For the text-containing cell, return its midpoint in (X, Y) coordinate format. 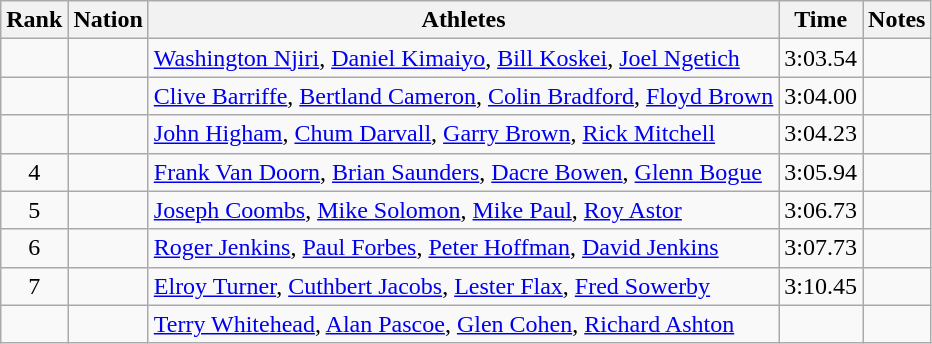
3:05.94 (821, 172)
John Higham, Chum Darvall, Garry Brown, Rick Mitchell (464, 134)
Washington Njiri, Daniel Kimaiyo, Bill Koskei, Joel Ngetich (464, 58)
Joseph Coombs, Mike Solomon, Mike Paul, Roy Astor (464, 210)
6 (34, 248)
Rank (34, 20)
7 (34, 286)
Roger Jenkins, Paul Forbes, Peter Hoffman, David Jenkins (464, 248)
Terry Whitehead, Alan Pascoe, Glen Cohen, Richard Ashton (464, 324)
3:03.54 (821, 58)
Athletes (464, 20)
3:04.23 (821, 134)
Clive Barriffe, Bertland Cameron, Colin Bradford, Floyd Brown (464, 96)
3:07.73 (821, 248)
Notes (897, 20)
Nation (108, 20)
5 (34, 210)
3:04.00 (821, 96)
4 (34, 172)
3:06.73 (821, 210)
Elroy Turner, Cuthbert Jacobs, Lester Flax, Fred Sowerby (464, 286)
Time (821, 20)
3:10.45 (821, 286)
Frank Van Doorn, Brian Saunders, Dacre Bowen, Glenn Bogue (464, 172)
